For the text-containing cell, return its midpoint in (x, y) coordinate format. 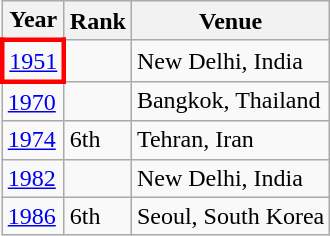
Year (33, 21)
1970 (33, 101)
Bangkok, Thailand (230, 101)
1982 (33, 178)
1951 (33, 60)
Venue (230, 21)
Tehran, Iran (230, 140)
1974 (33, 140)
1986 (33, 216)
Seoul, South Korea (230, 216)
Rank (98, 21)
